Search for the cell housing the specified text and yield its (X, Y) center coordinate. 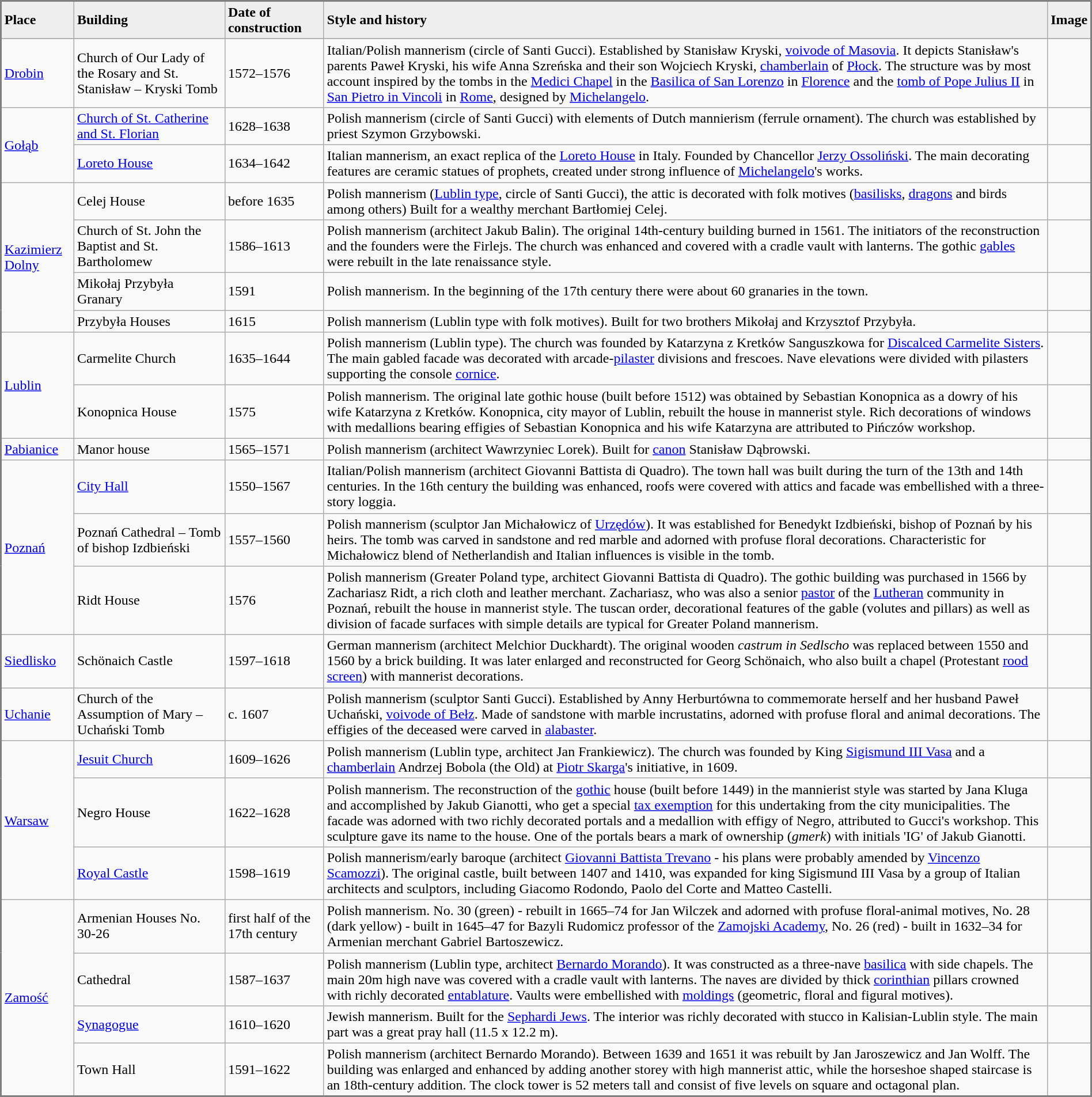
Polish mannerism (architect Wawrzyniec Lorek). Built for canon Stanisław Dąbrowski. (685, 449)
Image (1070, 20)
Cathedral (149, 979)
Uchanie (38, 714)
1635–1644 (274, 359)
Pabianice (38, 449)
1634–1642 (274, 164)
Schönaich Castle (149, 661)
1576 (274, 600)
Polish mannerism (Lublin type with folk motives). Built for two brothers Mikołaj and Krzysztof Przybyła. (685, 321)
1622–1628 (274, 812)
Armenian Houses No. 30-26 (149, 926)
Poznań (38, 547)
Manor house (149, 449)
Gołąb (38, 145)
1565–1571 (274, 449)
1591 (274, 291)
Ridt House (149, 600)
first half of the 17th century (274, 926)
Synagogue (149, 1025)
Carmelite Church (149, 359)
Konopnica House (149, 412)
Style and history (685, 20)
Jesuit Church (149, 759)
Loreto House (149, 164)
before 1635 (274, 200)
Mikołaj Przybyła Granary (149, 291)
Kazimierz Dolny (38, 257)
Church of St. John the Baptist and St. Bartholomew (149, 246)
Royal Castle (149, 873)
1586–1613 (274, 246)
c. 1607 (274, 714)
1628–1638 (274, 126)
Lublin (38, 385)
1609–1626 (274, 759)
1591–1622 (274, 1070)
1575 (274, 412)
Zamość (38, 997)
1550–1567 (274, 487)
Warsaw (38, 820)
Date of construction (274, 20)
City Hall (149, 487)
Siedlisko (38, 661)
Przybyła Houses (149, 321)
Drobin (38, 73)
Negro House (149, 812)
1615 (274, 321)
Church of the Assumption of Mary – Uchański Tomb (149, 714)
Place (38, 20)
Celej House (149, 200)
Town Hall (149, 1070)
1598–1619 (274, 873)
Church of St. Catherine and St. Florian (149, 126)
Church of Our Lady of the Rosary and St. Stanisław – Kryski Tomb (149, 73)
Poznań Cathedral – Tomb of bishop Izdbieński (149, 540)
Polish mannerism. In the beginning of the 17th century there were about 60 granaries in the town. (685, 291)
1572–1576 (274, 73)
1587–1637 (274, 979)
Building (149, 20)
1597–1618 (274, 661)
1610–1620 (274, 1025)
1557–1560 (274, 540)
